Find where the given text appears and provide that cell's center as [X, Y] coordinate. 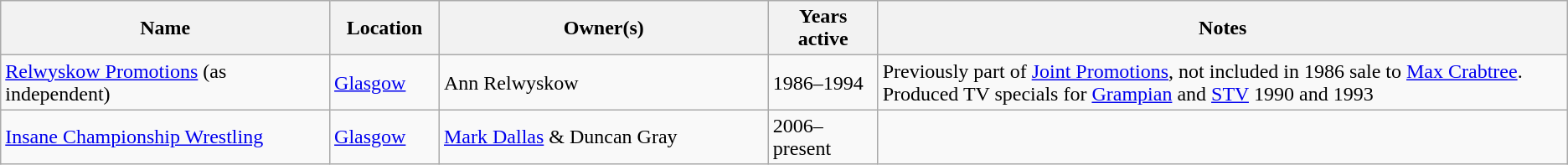
Previously part of Joint Promotions, not included in 1986 sale to Max Crabtree.Produced TV specials for Grampian and STV 1990 and 1993 [1223, 82]
Insane Championship Wrestling [166, 137]
Relwyskow Promotions (as independent) [166, 82]
Mark Dallas & Duncan Gray [603, 137]
Ann Relwyskow [603, 82]
1986–1994 [823, 82]
Name [166, 28]
Location [385, 28]
Years active [823, 28]
Owner(s) [603, 28]
Notes [1223, 28]
2006–present [823, 137]
